Detect which cell encompasses the target text, then output its [X, Y] center coordinate. 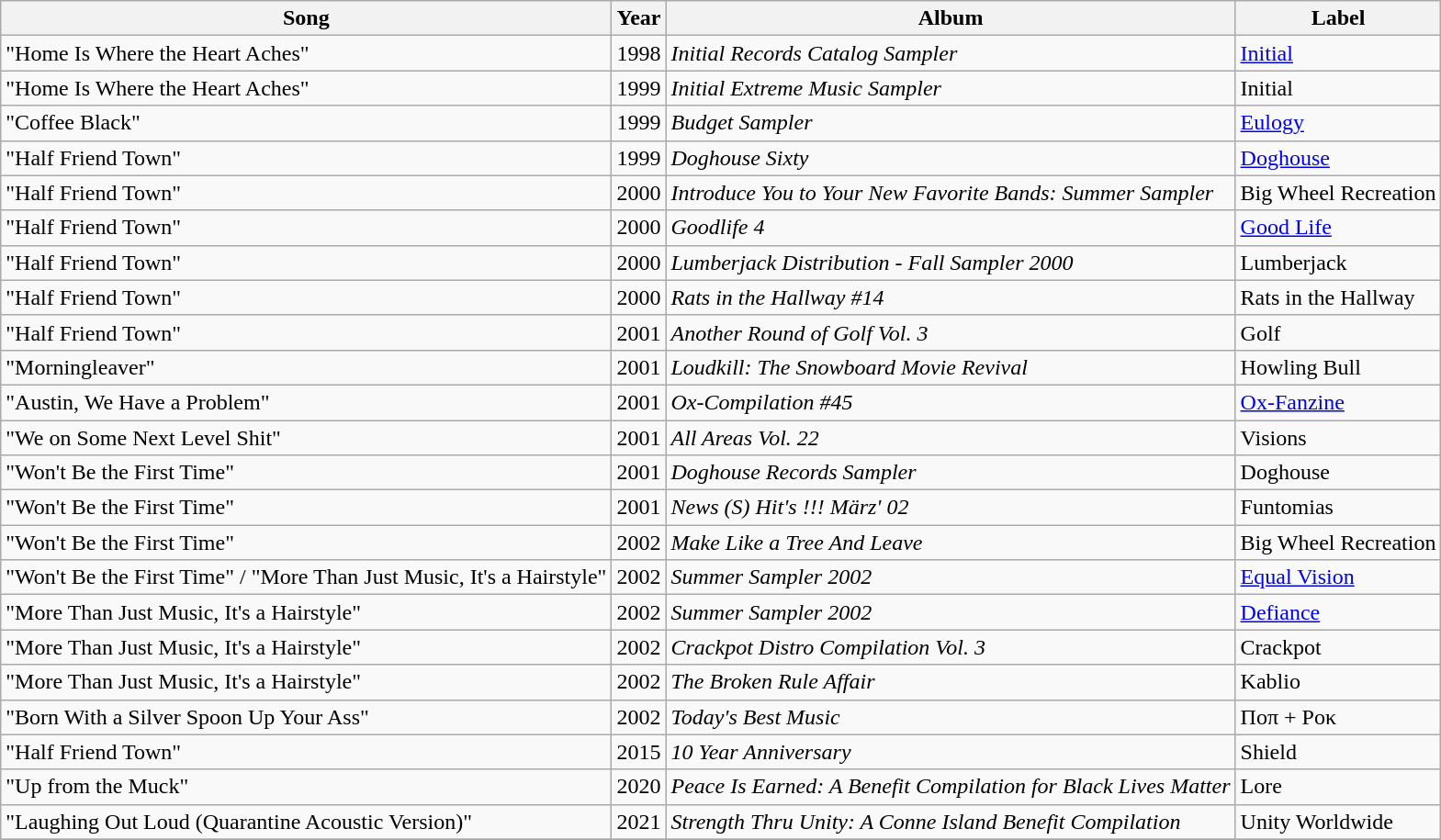
Year [639, 18]
Shield [1338, 752]
Initial Records Catalog Sampler [951, 53]
2021 [639, 822]
"Up from the Muck" [307, 787]
Doghouse Records Sampler [951, 473]
Unity Worldwide [1338, 822]
News (S) Hit's !!! März' 02 [951, 508]
Rats in the Hallway [1338, 297]
Howling Bull [1338, 367]
1998 [639, 53]
"Austin, We Have a Problem" [307, 402]
Introduce You to Your New Favorite Bands: Summer Sampler [951, 193]
2015 [639, 752]
Another Round of Golf Vol. 3 [951, 332]
Budget Sampler [951, 123]
Ποπ + Ροκ [1338, 717]
Lumberjack Distribution - Fall Sampler 2000 [951, 263]
Crackpot [1338, 647]
Rats in the Hallway #14 [951, 297]
"Coffee Black" [307, 123]
Today's Best Music [951, 717]
Strength Thru Unity: A Conne Island Benefit Compilation [951, 822]
Album [951, 18]
The Broken Rule Affair [951, 682]
"Laughing Out Loud (Quarantine Acoustic Version)" [307, 822]
2020 [639, 787]
"Won't Be the First Time" / "More Than Just Music, It's a Hairstyle" [307, 577]
Good Life [1338, 228]
Lumberjack [1338, 263]
Loudkill: The Snowboard Movie Revival [951, 367]
"We on Some Next Level Shit" [307, 438]
Defiance [1338, 612]
All Areas Vol. 22 [951, 438]
Crackpot Distro Compilation Vol. 3 [951, 647]
Peace Is Earned: A Benefit Compilation for Black Lives Matter [951, 787]
10 Year Anniversary [951, 752]
Initial Extreme Music Sampler [951, 88]
Lore [1338, 787]
Ox-Fanzine [1338, 402]
Funtomias [1338, 508]
Golf [1338, 332]
"Morningleaver" [307, 367]
Ox-Compilation #45 [951, 402]
"Born With a Silver Spoon Up Your Ass" [307, 717]
Doghouse Sixty [951, 158]
Label [1338, 18]
Kablio [1338, 682]
Make Like a Tree And Leave [951, 543]
Goodlife 4 [951, 228]
Song [307, 18]
Eulogy [1338, 123]
Equal Vision [1338, 577]
Visions [1338, 438]
